Identify which cell holds the provided text, then report its [x, y] central coordinate. 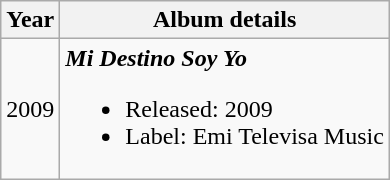
Mi Destino Soy YoReleased: 2009Label: Emi Televisa Music [225, 109]
2009 [30, 109]
Year [30, 20]
Album details [225, 20]
